Identify which cell holds the provided text, then report its [x, y] central coordinate. 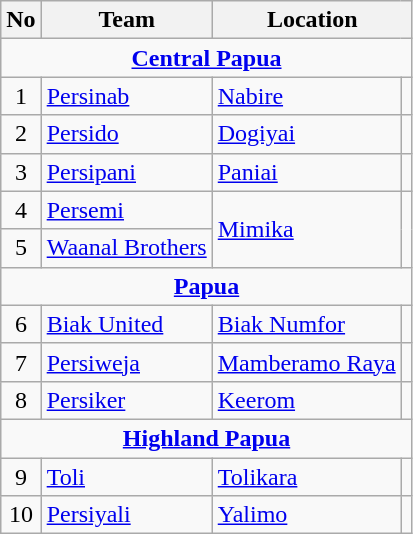
9 [21, 477]
Papua [207, 286]
Team [126, 20]
No [21, 20]
Highland Papua [207, 438]
Waanal Brothers [126, 248]
Persido [126, 134]
8 [21, 400]
Nabire [306, 96]
Biak Numfor [306, 324]
Toli [126, 477]
Mamberamo Raya [306, 362]
Persiyali [126, 515]
Persemi [126, 210]
Location [312, 20]
Persiweja [126, 362]
Mimika [306, 229]
4 [21, 210]
2 [21, 134]
Central Papua [207, 58]
Keerom [306, 400]
3 [21, 172]
Persinab [126, 96]
Persiker [126, 400]
Persipani [126, 172]
Tolikara [306, 477]
1 [21, 96]
5 [21, 248]
6 [21, 324]
7 [21, 362]
Paniai [306, 172]
10 [21, 515]
Yalimo [306, 515]
Dogiyai [306, 134]
Biak United [126, 324]
